Extract the [X, Y] coordinate from the center of the cell holding the provided text.  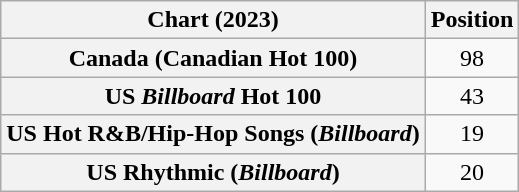
98 [472, 58]
43 [472, 96]
US Hot R&B/Hip-Hop Songs (Billboard) [213, 134]
US Rhythmic (Billboard) [213, 172]
US Billboard Hot 100 [213, 96]
Canada (Canadian Hot 100) [213, 58]
Position [472, 20]
Chart (2023) [213, 20]
20 [472, 172]
19 [472, 134]
